Scan for the cell matching the given text and deliver its (X, Y) coordinate at center. 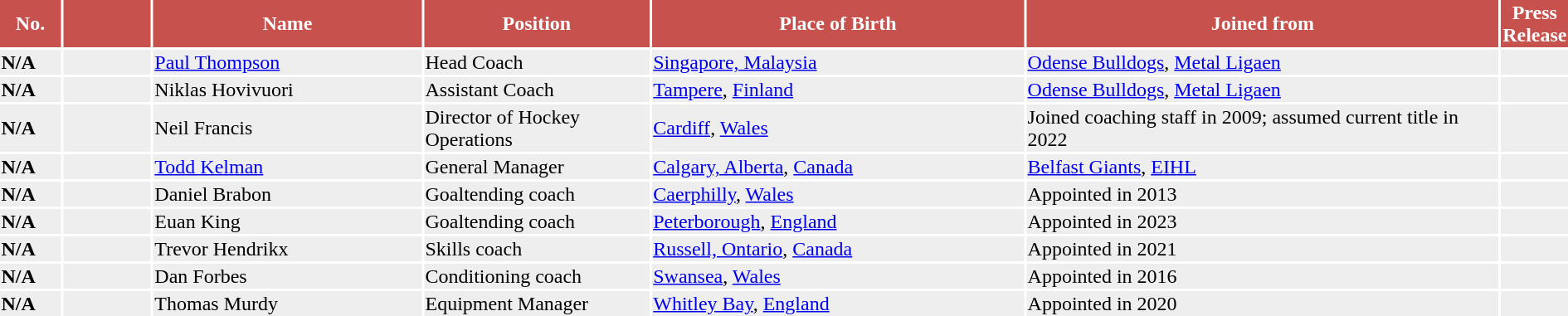
Dan Forbes (287, 276)
Caerphilly, Wales (838, 194)
Director of Hockey Operations (537, 128)
Joined coaching staff in 2009; assumed current title in 2022 (1263, 128)
Belfast Giants, EIHL (1263, 167)
Russell, Ontario, Canada (838, 249)
Appointed in 2023 (1263, 221)
Tampere, Finland (838, 90)
Press Release (1535, 23)
Niklas Hovivuori (287, 90)
No. (30, 23)
Cardiff, Wales (838, 128)
Appointed in 2021 (1263, 249)
Daniel Brabon (287, 194)
Equipment Manager (537, 304)
Appointed in 2013 (1263, 194)
Position (537, 23)
Appointed in 2020 (1263, 304)
Euan King (287, 221)
Joined from (1263, 23)
Conditioning coach (537, 276)
Thomas Murdy (287, 304)
Swansea, Wales (838, 276)
Head Coach (537, 62)
Place of Birth (838, 23)
Paul Thompson (287, 62)
Whitley Bay, England (838, 304)
Name (287, 23)
Trevor Hendrikx (287, 249)
Todd Kelman (287, 167)
Peterborough, England (838, 221)
Skills coach (537, 249)
Neil Francis (287, 128)
Appointed in 2016 (1263, 276)
General Manager (537, 167)
Calgary, Alberta, Canada (838, 167)
Assistant Coach (537, 90)
Singapore, Malaysia (838, 62)
